Return the (x, y) coordinate for the center point of the cell that contains the specified text.  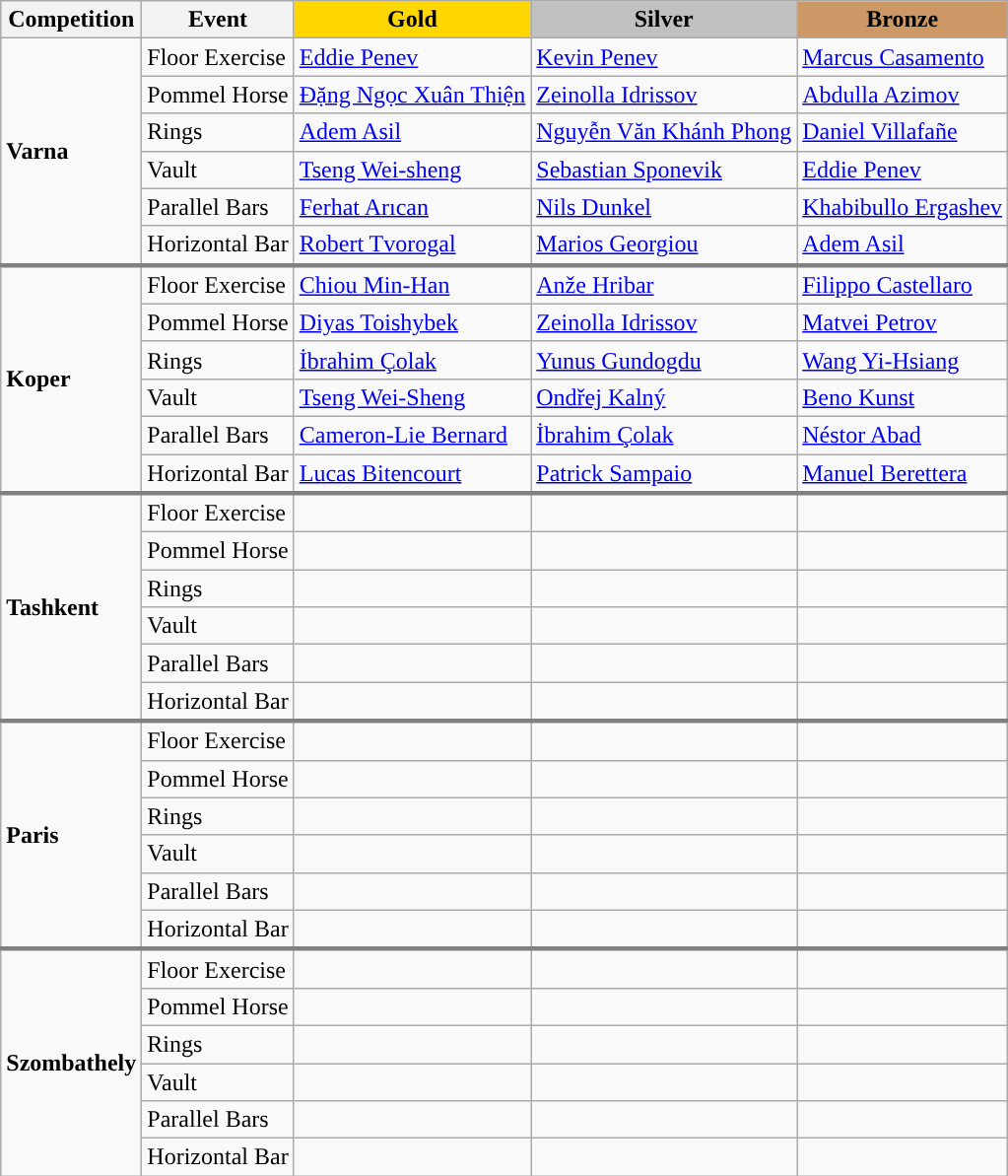
Event (218, 20)
Competition (71, 20)
Yunus Gundogdu (664, 360)
Wang Yi-Hsiang (903, 360)
Kevin Penev (664, 57)
Néstor Abad (903, 435)
Koper (71, 379)
Bronze (903, 20)
Tseng Wei-Sheng (412, 397)
Tashkent (71, 607)
Cameron-Lie Bernard (412, 435)
Lucas Bitencourt (412, 473)
Ferhat Arıcan (412, 207)
Silver (664, 20)
Manuel Berettera (903, 473)
Filippo Castellaro (903, 285)
Sebastian Sponevik (664, 170)
Daniel Villafañe (903, 132)
Ondřej Kalný (664, 397)
Marios Georgiou (664, 245)
Tseng Wei-sheng (412, 170)
Matvei Petrov (903, 322)
Khabibullo Ergashev (903, 207)
Đặng Ngọc Xuân Thiện (412, 95)
Szombathely (71, 1063)
Paris (71, 834)
Marcus Casamento (903, 57)
Anže Hribar (664, 285)
Patrick Sampaio (664, 473)
Diyas Toishybek (412, 322)
Beno Kunst (903, 397)
Robert Tvorogal (412, 245)
Gold (412, 20)
Nguyễn Văn Khánh Phong (664, 132)
Nils Dunkel (664, 207)
Chiou Min-Han (412, 285)
Abdulla Azimov (903, 95)
Varna (71, 152)
